Detect which cell encompasses the target text, then output its (X, Y) center coordinate. 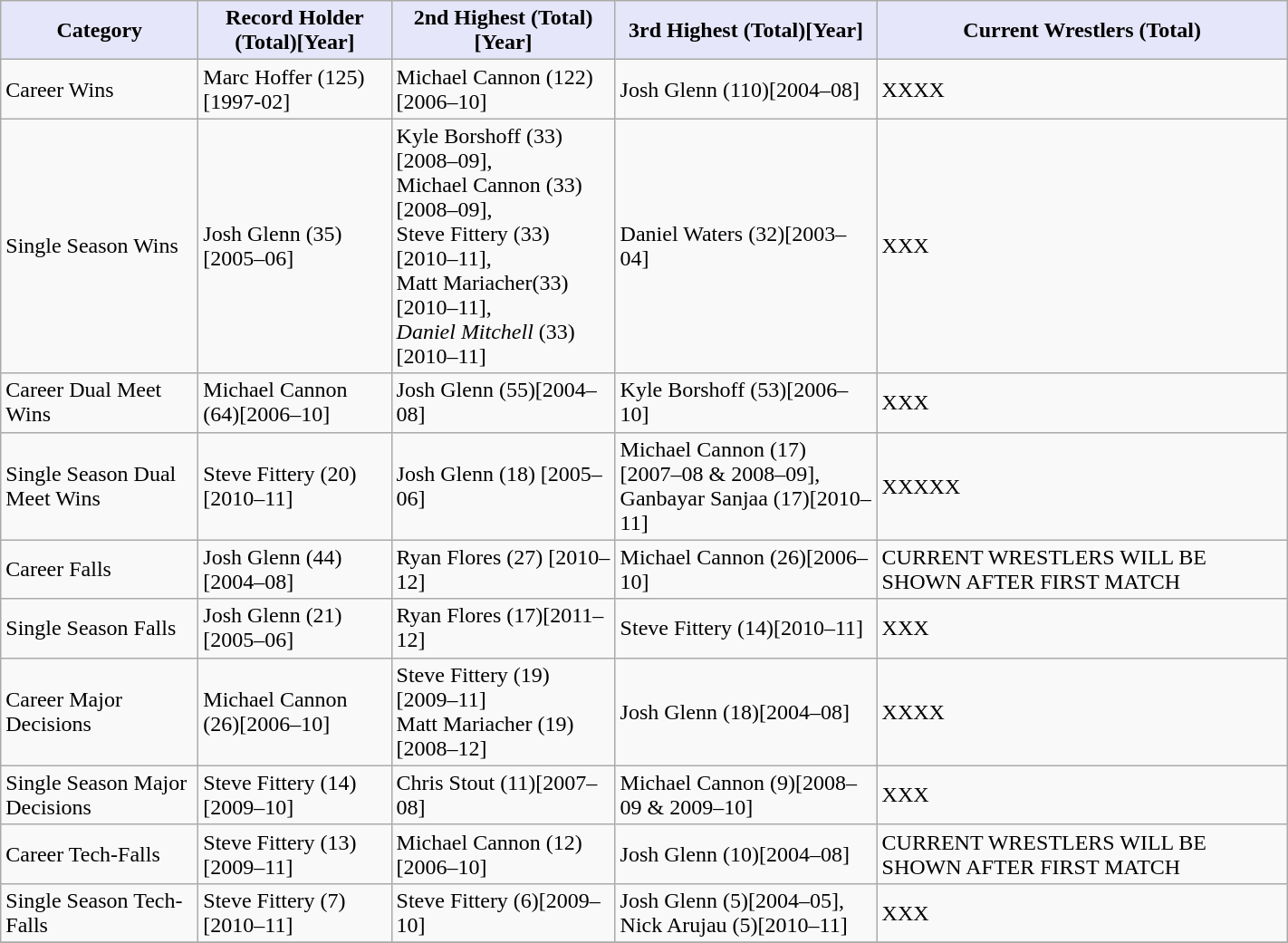
Steve Fittery (7)[2010–11] (295, 913)
Josh Glenn (110)[2004–08] (746, 89)
Kyle Borshoff (53)[2006–10] (746, 402)
Single Season Tech-Falls (100, 913)
Steve Fittery (14)[2009–10] (295, 795)
Michael Cannon (64)[2006–10] (295, 402)
Single Season Dual Meet Wins (100, 486)
Single Season Major Decisions (100, 795)
Chris Stout (11)[2007–08] (504, 795)
Career Tech-Falls (100, 853)
Josh Glenn (35)[2005–06] (295, 246)
Josh Glenn (5)[2004–05], Nick Arujau (5)[2010–11] (746, 913)
Record Holder (Total)[Year] (295, 31)
Marc Hoffer (125)[1997-02] (295, 89)
Michael Cannon (122)[2006–10] (504, 89)
Michael Cannon (12)[2006–10] (504, 853)
Career Dual Meet Wins (100, 402)
Steve Fittery (19)[2009–11] Matt Mariacher (19) [2008–12] (504, 712)
2nd Highest (Total)[Year] (504, 31)
3rd Highest (Total)[Year] (746, 31)
Career Major Decisions (100, 712)
Michael Cannon (17) [2007–08 & 2008–09], Ganbayar Sanjaa (17)[2010–11] (746, 486)
Josh Glenn (18) [2005–06] (504, 486)
Single Season Falls (100, 629)
Kyle Borshoff (33)[2008–09], Michael Cannon (33)[2008–09], Steve Fittery (33)[2010–11], Matt Mariacher(33)[2010–11], Daniel Mitchell (33)[2010–11] (504, 246)
Steve Fittery (6)[2009–10] (504, 913)
Ryan Flores (27) [2010–12] (504, 569)
Josh Glenn (18)[2004–08] (746, 712)
Category (100, 31)
Career Falls (100, 569)
Ryan Flores (17)[2011–12] (504, 629)
Current Wrestlers (Total) (1081, 31)
Josh Glenn (55)[2004–08] (504, 402)
Career Wins (100, 89)
Michael Cannon (9)[2008–09 & 2009–10] (746, 795)
Steve Fittery (20) [2010–11] (295, 486)
Steve Fittery (14)[2010–11] (746, 629)
Single Season Wins (100, 246)
XXXXX (1081, 486)
Steve Fittery (13)[2009–11] (295, 853)
Josh Glenn (10)[2004–08] (746, 853)
Josh Glenn (44)[2004–08] (295, 569)
Josh Glenn (21)[2005–06] (295, 629)
Daniel Waters (32)[2003–04] (746, 246)
